Locate the cell with the specified text and output its [x, y] center coordinate. 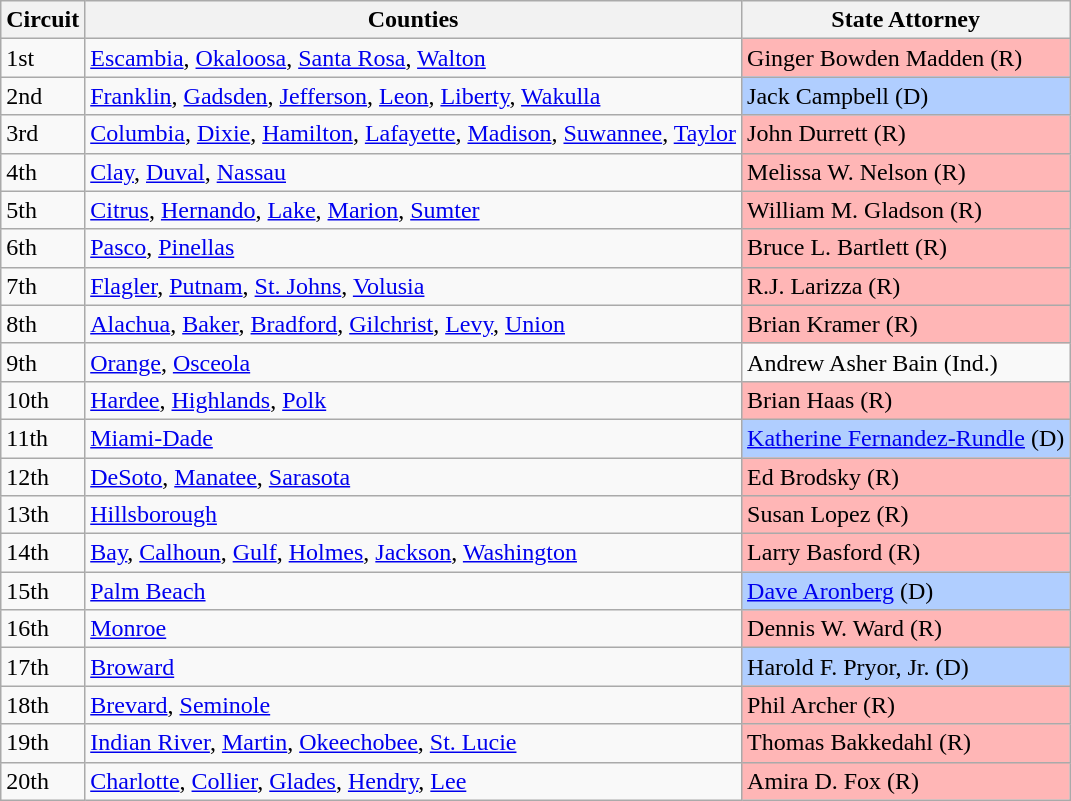
Alachua, Baker, Bradford, Gilchrist, Levy, Union [414, 324]
Larry Basford (R) [906, 553]
Monroe [414, 629]
John Durrett (R) [906, 134]
R.J. Larizza (R) [906, 286]
Hardee, Highlands, Polk [414, 400]
19th [43, 743]
Broward [414, 667]
9th [43, 362]
Escambia, Okaloosa, Santa Rosa, Walton [414, 58]
Melissa W. Nelson (R) [906, 172]
10th [43, 400]
5th [43, 210]
Orange, Osceola [414, 362]
3rd [43, 134]
16th [43, 629]
Palm Beach [414, 591]
Ed Brodsky (R) [906, 477]
12th [43, 477]
4th [43, 172]
Columbia, Dixie, Hamilton, Lafayette, Madison, Suwannee, Taylor [414, 134]
Ginger Bowden Madden (R) [906, 58]
Flagler, Putnam, St. Johns, Volusia [414, 286]
DeSoto, Manatee, Sarasota [414, 477]
Brevard, Seminole [414, 705]
Brian Kramer (R) [906, 324]
Brian Haas (R) [906, 400]
State Attorney [906, 20]
Franklin, Gadsden, Jefferson, Leon, Liberty, Wakulla [414, 96]
Pasco, Pinellas [414, 248]
Phil Archer (R) [906, 705]
Bay, Calhoun, Gulf, Holmes, Jackson, Washington [414, 553]
Katherine Fernandez-Rundle (D) [906, 438]
Harold F. Pryor, Jr. (D) [906, 667]
2nd [43, 96]
Susan Lopez (R) [906, 515]
20th [43, 781]
Thomas Bakkedahl (R) [906, 743]
8th [43, 324]
Dave Aronberg (D) [906, 591]
Clay, Duval, Nassau [414, 172]
Dennis W. Ward (R) [906, 629]
13th [43, 515]
15th [43, 591]
Circuit [43, 20]
Indian River, Martin, Okeechobee, St. Lucie [414, 743]
William M. Gladson (R) [906, 210]
Amira D. Fox (R) [906, 781]
14th [43, 553]
Counties [414, 20]
11th [43, 438]
Charlotte, Collier, Glades, Hendry, Lee [414, 781]
7th [43, 286]
Bruce L. Bartlett (R) [906, 248]
Hillsborough [414, 515]
1st [43, 58]
Citrus, Hernando, Lake, Marion, Sumter [414, 210]
Miami-Dade [414, 438]
18th [43, 705]
Andrew Asher Bain (Ind.) [906, 362]
6th [43, 248]
Jack Campbell (D) [906, 96]
17th [43, 667]
